For the text-containing cell, return its midpoint in [x, y] coordinate format. 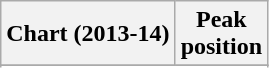
Peak position [221, 34]
Chart (2013-14) [88, 34]
